Extract the (x, y) coordinate from the center of the cell holding the provided text.  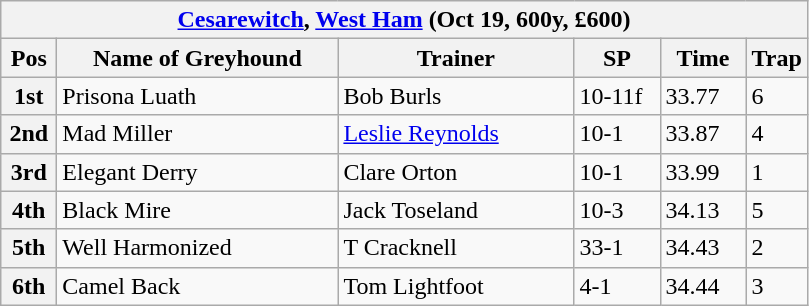
5 (776, 210)
4-1 (617, 286)
Leslie Reynolds (456, 134)
34.43 (703, 248)
6 (776, 96)
Well Harmonized (198, 248)
3 (776, 286)
Trainer (456, 58)
Elegant Derry (198, 172)
34.44 (703, 286)
4 (776, 134)
2 (776, 248)
Camel Back (198, 286)
33.99 (703, 172)
33.87 (703, 134)
Bob Burls (456, 96)
6th (29, 286)
Time (703, 58)
4th (29, 210)
Tom Lightfoot (456, 286)
10-3 (617, 210)
33-1 (617, 248)
3rd (29, 172)
Prisona Luath (198, 96)
5th (29, 248)
2nd (29, 134)
Black Mire (198, 210)
Trap (776, 58)
T Cracknell (456, 248)
1st (29, 96)
Pos (29, 58)
Mad Miller (198, 134)
Name of Greyhound (198, 58)
SP (617, 58)
33.77 (703, 96)
Jack Toseland (456, 210)
Clare Orton (456, 172)
34.13 (703, 210)
Cesarewitch, West Ham (Oct 19, 600y, £600) (404, 20)
10-11f (617, 96)
1 (776, 172)
